Provide the (X, Y) coordinate of the cell's center where the given text is located.  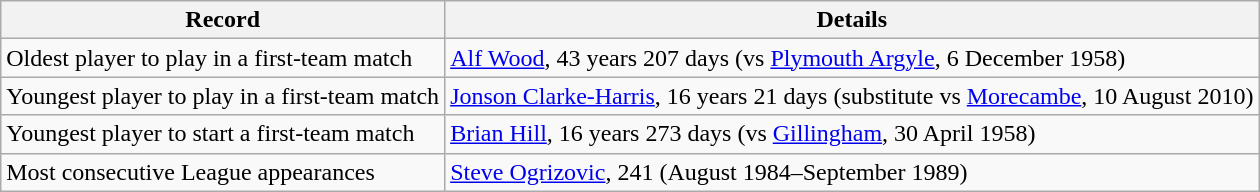
Youngest player to play in a first-team match (223, 96)
Record (223, 20)
Details (852, 20)
Most consecutive League appearances (223, 172)
Alf Wood, 43 years 207 days (vs Plymouth Argyle, 6 December 1958) (852, 58)
Brian Hill, 16 years 273 days (vs Gillingham, 30 April 1958) (852, 134)
Jonson Clarke-Harris, 16 years 21 days (substitute vs Morecambe, 10 August 2010) (852, 96)
Steve Ogrizovic, 241 (August 1984–September 1989) (852, 172)
Oldest player to play in a first-team match (223, 58)
Youngest player to start a first-team match (223, 134)
